Provide the [x, y] coordinate of the cell's center where the given text is located.  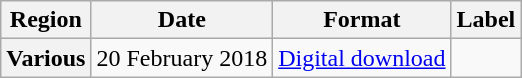
Date [182, 20]
Digital download [362, 58]
Various [46, 58]
20 February 2018 [182, 58]
Label [486, 20]
Format [362, 20]
Region [46, 20]
